Determine the (x, y) coordinate at the center of the cell enclosing the given text.  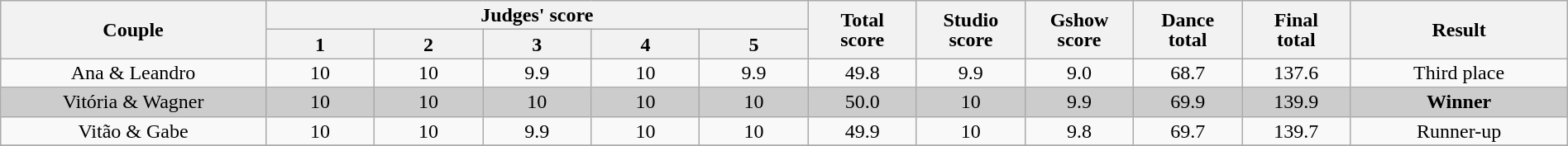
Judges' score (537, 15)
139.9 (1297, 102)
49.8 (862, 73)
Vitão & Gabe (134, 130)
Couple (134, 30)
9.0 (1078, 73)
137.6 (1297, 73)
68.7 (1188, 73)
69.7 (1188, 130)
Result (1459, 30)
Totalscore (862, 30)
2 (428, 45)
5 (754, 45)
Winner (1459, 102)
139.7 (1297, 130)
Studioscore (971, 30)
Gshowscore (1078, 30)
3 (538, 45)
Finaltotal (1297, 30)
9.8 (1078, 130)
Dancetotal (1188, 30)
69.9 (1188, 102)
49.9 (862, 130)
4 (645, 45)
Ana & Leandro (134, 73)
50.0 (862, 102)
1 (319, 45)
Vitória & Wagner (134, 102)
Runner-up (1459, 130)
Third place (1459, 73)
